From the cell containing the given text, extract its center point as (x, y) coordinate. 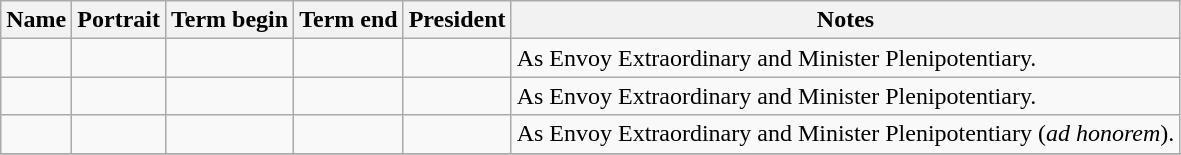
Portrait (119, 20)
As Envoy Extraordinary and Minister Plenipotentiary (ad honorem). (846, 134)
Term end (349, 20)
Notes (846, 20)
Name (36, 20)
President (457, 20)
Term begin (229, 20)
